Capture the cell that displays the provided text and extract its [X, Y] central coordinate. 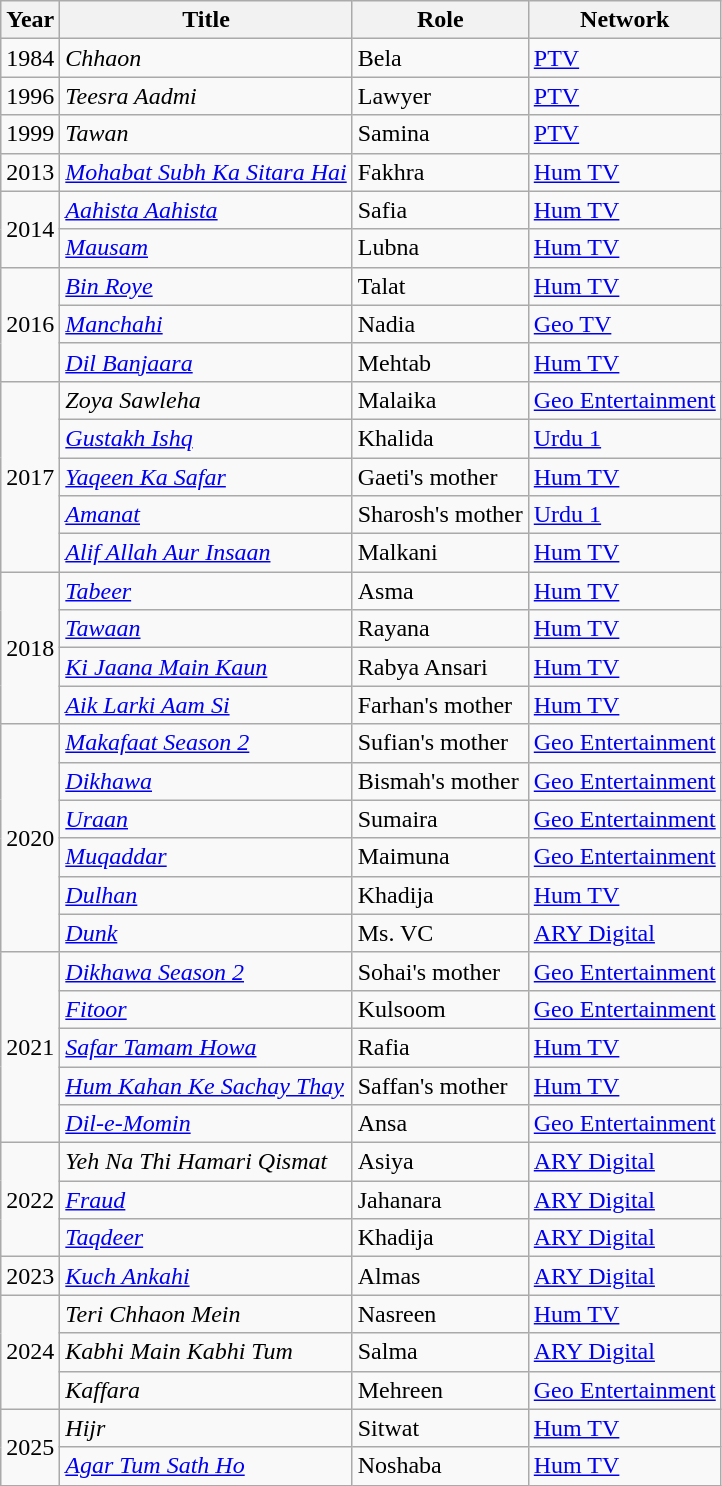
Geo TV [624, 324]
Sharosh's mother [440, 515]
Title [206, 20]
Dikhawa [206, 781]
1999 [30, 134]
Sufian's mother [440, 743]
Manchahi [206, 324]
Kabhi Main Kabhi Tum [206, 1352]
Taqdeer [206, 1238]
Aik Larki Aam Si [206, 705]
2013 [30, 172]
Farhan's mother [440, 705]
Zoya Sawleha [206, 400]
2024 [30, 1352]
2014 [30, 229]
Uraan [206, 819]
2018 [30, 648]
Safia [440, 210]
Khalida [440, 438]
2020 [30, 838]
Yaqeen Ka Safar [206, 477]
Nasreen [440, 1314]
Makafaat Season 2 [206, 743]
Mausam [206, 248]
Hijr [206, 1428]
Tawan [206, 134]
Malkani [440, 553]
Sohai's mother [440, 971]
Tawaan [206, 629]
Kulsoom [440, 1009]
Dil-e-Momin [206, 1124]
Dil Banjaara [206, 362]
Fraud [206, 1200]
Aahista Aahista [206, 210]
Nadia [440, 324]
1996 [30, 96]
2022 [30, 1200]
Dulhan [206, 895]
Talat [440, 286]
Lawyer [440, 96]
Salma [440, 1352]
Ki Jaana Main Kaun [206, 667]
Mehreen [440, 1390]
Role [440, 20]
Rabya Ansari [440, 667]
Teri Chhaon Mein [206, 1314]
Ansa [440, 1124]
Bismah's mother [440, 781]
Rafia [440, 1047]
Hum Kahan Ke Sachay Thay [206, 1085]
2025 [30, 1447]
1984 [30, 58]
Fakhra [440, 172]
Asiya [440, 1162]
2016 [30, 324]
Mohabat Subh Ka Sitara Hai [206, 172]
Bin Roye [206, 286]
Alif Allah Aur Insaan [206, 553]
Network [624, 20]
Mehtab [440, 362]
Year [30, 20]
Lubna [440, 248]
Safar Tamam Howa [206, 1047]
Noshaba [440, 1466]
Gaeti's mother [440, 477]
Almas [440, 1276]
Sumaira [440, 819]
Fitoor [206, 1009]
Yeh Na Thi Hamari Qismat [206, 1162]
2023 [30, 1276]
Maimuna [440, 857]
Chhaon [206, 58]
Samina [440, 134]
Bela [440, 58]
Kaffara [206, 1390]
Teesra Aadmi [206, 96]
Rayana [440, 629]
Agar Tum Sath Ho [206, 1466]
Asma [440, 591]
Muqaddar [206, 857]
Dunk [206, 933]
Amanat [206, 515]
Jahanara [440, 1200]
Tabeer [206, 591]
Malaika [440, 400]
Ms. VC [440, 933]
Dikhawa Season 2 [206, 971]
Gustakh Ishq [206, 438]
Saffan's mother [440, 1085]
2021 [30, 1047]
Kuch Ankahi [206, 1276]
2017 [30, 476]
Sitwat [440, 1428]
